Extract the (X, Y) coordinate from the center of the cell holding the provided text.  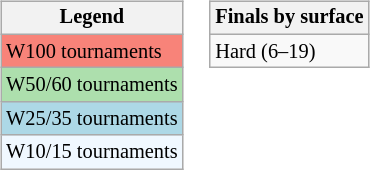
W100 tournaments (92, 51)
W50/60 tournaments (92, 85)
Legend (92, 18)
Hard (6–19) (289, 51)
Finals by surface (289, 18)
W10/15 tournaments (92, 152)
W25/35 tournaments (92, 119)
